Output the (X, Y) coordinate of the center of the cell containing the given text.  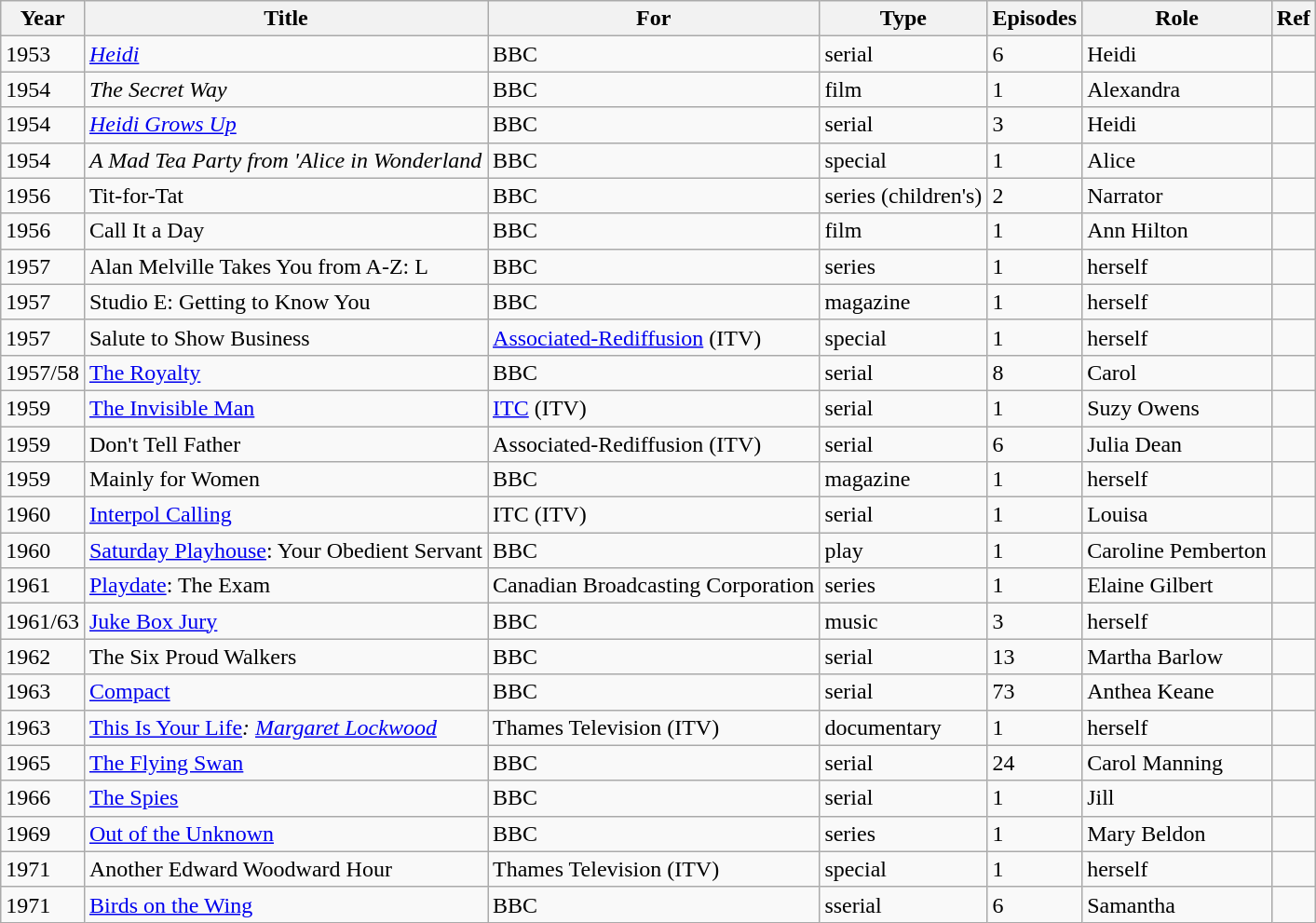
1961/63 (43, 621)
24 (1035, 763)
Compact (285, 692)
Narrator (1177, 196)
Salute to Show Business (285, 337)
Caroline Pemberton (1177, 550)
The Flying Swan (285, 763)
Episodes (1035, 19)
Interpol Calling (285, 515)
documentary (903, 727)
Playdate: The Exam (285, 586)
Ann Hilton (1177, 231)
The Spies (285, 798)
Birds on the Wing (285, 904)
1966 (43, 798)
Canadian Broadcasting Corporation (654, 586)
Martha Barlow (1177, 657)
Elaine Gilbert (1177, 586)
Julia Dean (1177, 444)
Alan Melville Takes You from A-Z: L (285, 266)
1957/58 (43, 373)
This Is Your Life: Margaret Lockwood (285, 727)
The Six Proud Walkers (285, 657)
The Royalty (285, 373)
Jill (1177, 798)
Saturday Playhouse: Your Obedient Servant (285, 550)
1969 (43, 834)
Heidi Grows Up (285, 125)
Carol Manning (1177, 763)
Title (285, 19)
sserial (903, 904)
Ref (1293, 19)
8 (1035, 373)
Louisa (1177, 515)
Samantha (1177, 904)
Year (43, 19)
Anthea Keane (1177, 692)
1962 (43, 657)
Don't Tell Father (285, 444)
Alice (1177, 160)
A Mad Tea Party from 'Alice in Wonderland (285, 160)
Alexandra (1177, 89)
Mainly for Women (285, 480)
play (903, 550)
1953 (43, 54)
Tit-for-Tat (285, 196)
Out of the Unknown (285, 834)
series (children's) (903, 196)
73 (1035, 692)
Studio E: Getting to Know You (285, 302)
music (903, 621)
Call It a Day (285, 231)
1961 (43, 586)
1965 (43, 763)
The Secret Way (285, 89)
For (654, 19)
Role (1177, 19)
The Invisible Man (285, 408)
Mary Beldon (1177, 834)
Type (903, 19)
Juke Box Jury (285, 621)
13 (1035, 657)
Carol (1177, 373)
Another Edward Woodward Hour (285, 869)
Suzy Owens (1177, 408)
2 (1035, 196)
